Detect which cell encompasses the target text, then output its [X, Y] center coordinate. 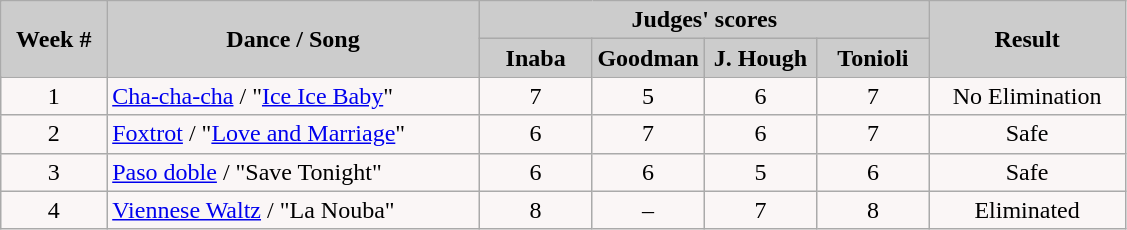
Dance / Song [294, 39]
Inaba [535, 58]
Paso doble / "Save Tonight" [294, 172]
4 [54, 210]
Goodman [648, 58]
Week # [54, 39]
Eliminated [1027, 210]
2 [54, 134]
3 [54, 172]
Tonioli [873, 58]
No Elimination [1027, 96]
Cha-cha-cha / "Ice Ice Baby" [294, 96]
Result [1027, 39]
Foxtrot / "Love and Marriage" [294, 134]
Judges' scores [704, 20]
– [648, 210]
1 [54, 96]
Viennese Waltz / "La Nouba" [294, 210]
J. Hough [760, 58]
